From the cell containing the given text, extract its center point as (X, Y) coordinate. 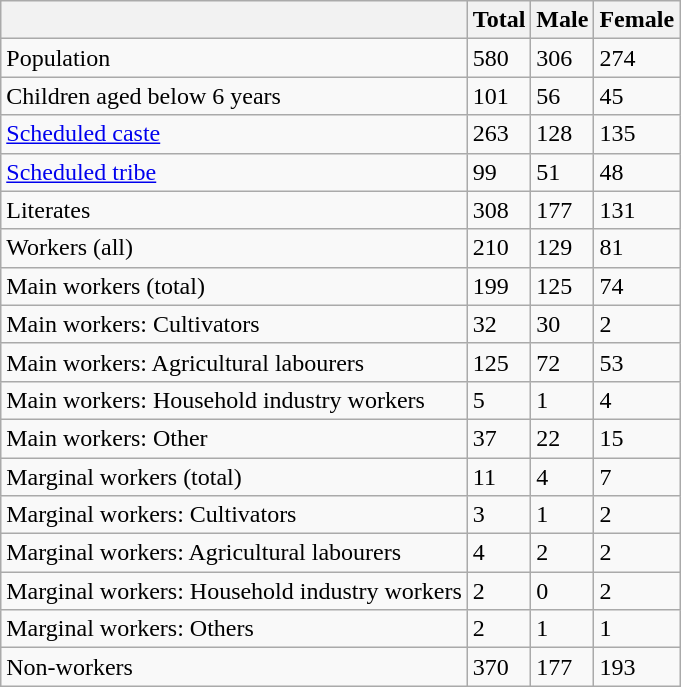
Main workers (total) (234, 286)
Male (562, 20)
Scheduled caste (234, 134)
306 (562, 58)
199 (499, 286)
210 (499, 248)
Marginal workers: Others (234, 629)
128 (562, 134)
22 (562, 438)
263 (499, 134)
131 (637, 210)
Total (499, 20)
Scheduled tribe (234, 172)
308 (499, 210)
Main workers: Other (234, 438)
370 (499, 667)
Non-workers (234, 667)
193 (637, 667)
7 (637, 477)
74 (637, 286)
Marginal workers (total) (234, 477)
Main workers: Household industry workers (234, 400)
32 (499, 324)
99 (499, 172)
56 (562, 96)
37 (499, 438)
Main workers: Agricultural labourers (234, 362)
11 (499, 477)
81 (637, 248)
3 (499, 515)
53 (637, 362)
Marginal workers: Agricultural labourers (234, 553)
Marginal workers: Cultivators (234, 515)
135 (637, 134)
30 (562, 324)
5 (499, 400)
48 (637, 172)
580 (499, 58)
Population (234, 58)
Workers (all) (234, 248)
Female (637, 20)
Literates (234, 210)
45 (637, 96)
Children aged below 6 years (234, 96)
72 (562, 362)
51 (562, 172)
274 (637, 58)
Main workers: Cultivators (234, 324)
Marginal workers: Household industry workers (234, 591)
0 (562, 591)
101 (499, 96)
129 (562, 248)
15 (637, 438)
